Find where the given text appears and provide that cell's center as [x, y] coordinate. 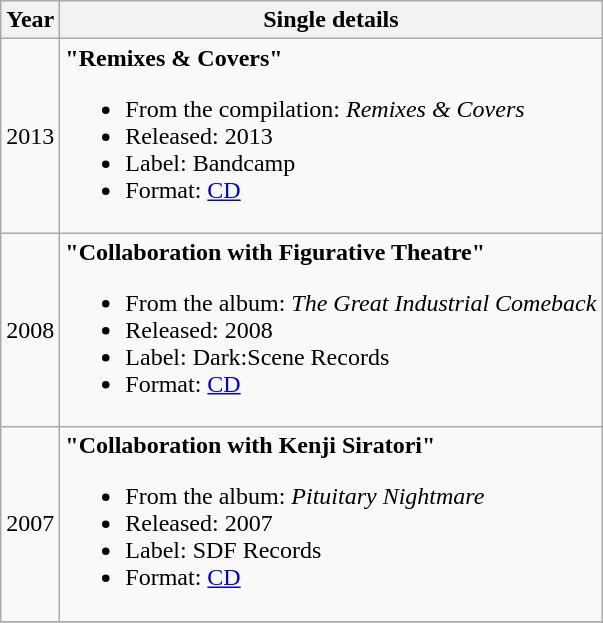
Single details [331, 20]
Year [30, 20]
"Collaboration with Kenji Siratori"From the album: Pituitary Nightmare Released: 2007Label: SDF RecordsFormat: CD [331, 524]
2013 [30, 136]
"Remixes & Covers"From the compilation: Remixes & CoversReleased: 2013Label: BandcampFormat: CD [331, 136]
2007 [30, 524]
"Collaboration with Figurative Theatre"From the album: The Great Industrial ComebackReleased: 2008Label: Dark:Scene RecordsFormat: CD [331, 330]
2008 [30, 330]
